Extract the [x, y] coordinate from the center of the cell holding the provided text.  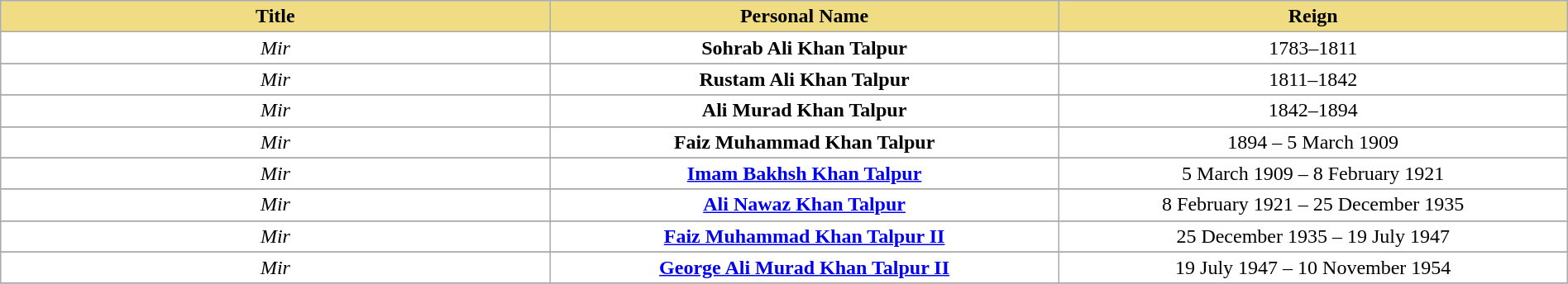
Ali Murad Khan Talpur [804, 111]
George Ali Murad Khan Talpur II [804, 267]
1783–1811 [1313, 48]
1842–1894 [1313, 111]
Imam Bakhsh Khan Talpur [804, 173]
Personal Name [804, 17]
19 July 1947 – 10 November 1954 [1313, 267]
Rustam Ali Khan Talpur [804, 79]
5 March 1909 – 8 February 1921 [1313, 173]
Ali Nawaz Khan Talpur [804, 205]
Title [275, 17]
1894 – 5 March 1909 [1313, 142]
Reign [1313, 17]
25 December 1935 – 19 July 1947 [1313, 236]
1811–1842 [1313, 79]
Sohrab Ali Khan Talpur [804, 48]
Faiz Muhammad Khan Talpur [804, 142]
Faiz Muhammad Khan Talpur II [804, 236]
8 February 1921 – 25 December 1935 [1313, 205]
